For the text-containing cell, return its midpoint in (X, Y) coordinate format. 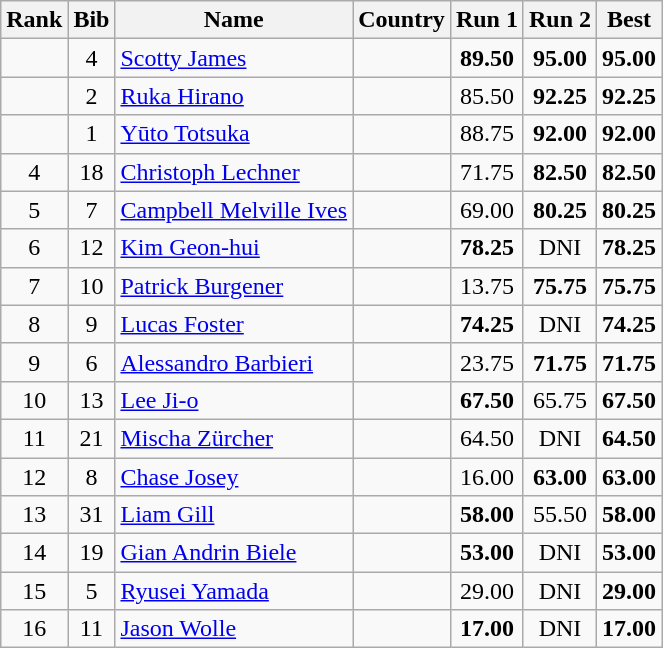
Name (234, 20)
18 (92, 172)
Gian Andrin Biele (234, 553)
15 (34, 591)
Ruka Hirano (234, 96)
Rank (34, 20)
Ryusei Yamada (234, 591)
89.50 (486, 58)
16 (34, 629)
69.00 (486, 210)
85.50 (486, 96)
Mischa Zürcher (234, 438)
Country (402, 20)
2 (92, 96)
Liam Gill (234, 515)
14 (34, 553)
Run 1 (486, 20)
65.75 (560, 400)
Best (630, 20)
Kim Geon-hui (234, 248)
Patrick Burgener (234, 286)
55.50 (560, 515)
Scotty James (234, 58)
31 (92, 515)
Lucas Foster (234, 324)
Lee Ji-o (234, 400)
Yūto Totsuka (234, 134)
16.00 (486, 477)
21 (92, 438)
Run 2 (560, 20)
Jason Wolle (234, 629)
Campbell Melville Ives (234, 210)
13.75 (486, 286)
Chase Josey (234, 477)
Alessandro Barbieri (234, 362)
88.75 (486, 134)
Christoph Lechner (234, 172)
1 (92, 134)
19 (92, 553)
23.75 (486, 362)
Bib (92, 20)
